Determine the (x, y) coordinate at the center of the cell enclosing the given text.  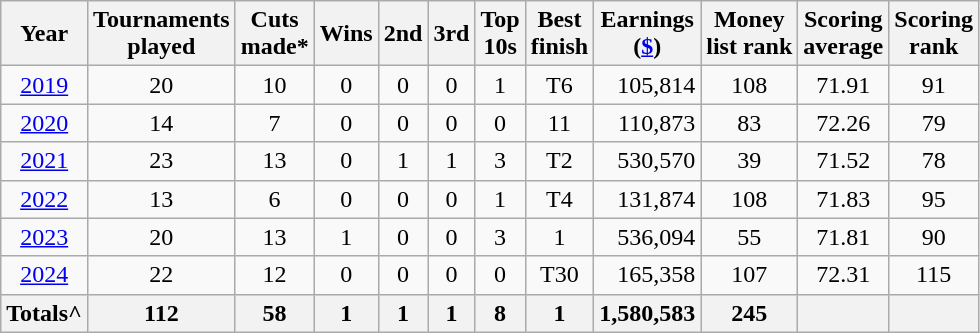
Scoringrank (934, 34)
Best finish (559, 34)
112 (162, 313)
12 (274, 275)
536,094 (648, 237)
2nd (403, 34)
110,873 (648, 123)
22 (162, 275)
23 (162, 161)
79 (934, 123)
T6 (559, 85)
T4 (559, 199)
Cuts made* (274, 34)
115 (934, 275)
Moneylist rank (750, 34)
Totals^ (44, 313)
2020 (44, 123)
1,580,583 (648, 313)
14 (162, 123)
2024 (44, 275)
91 (934, 85)
83 (750, 123)
105,814 (648, 85)
2023 (44, 237)
Year (44, 34)
10 (274, 85)
71.81 (844, 237)
8 (500, 313)
165,358 (648, 275)
3rd (452, 34)
Earnings($) (648, 34)
72.31 (844, 275)
71.91 (844, 85)
Tournaments played (162, 34)
530,570 (648, 161)
245 (750, 313)
72.26 (844, 123)
T30 (559, 275)
6 (274, 199)
71.83 (844, 199)
11 (559, 123)
Top 10s (500, 34)
Scoring average (844, 34)
Wins (346, 34)
58 (274, 313)
107 (750, 275)
T2 (559, 161)
55 (750, 237)
7 (274, 123)
2022 (44, 199)
131,874 (648, 199)
39 (750, 161)
95 (934, 199)
78 (934, 161)
2021 (44, 161)
2019 (44, 85)
90 (934, 237)
71.52 (844, 161)
